Output the [X, Y] coordinate of the center of the cell containing the given text.  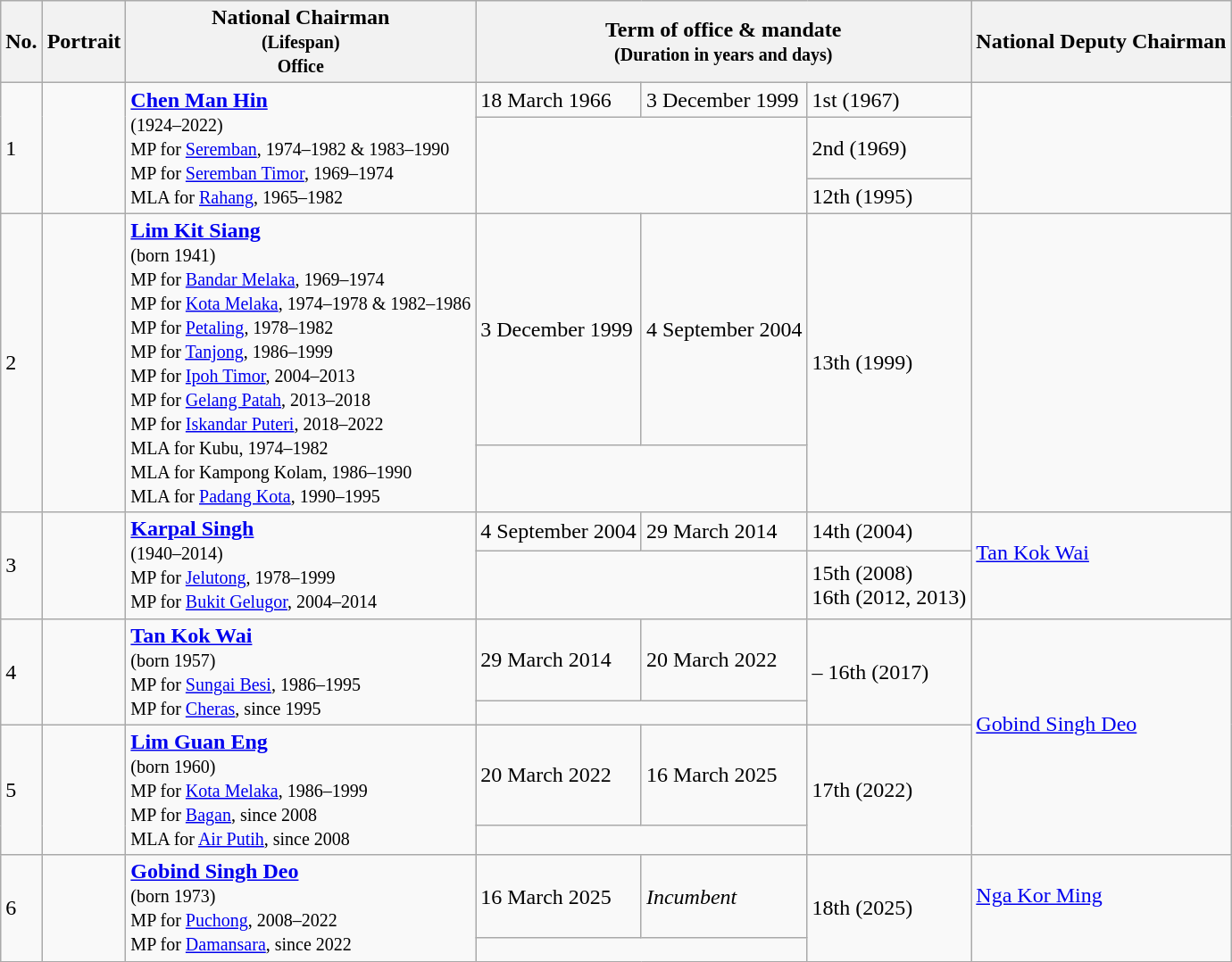
Karpal Singh (1940–2014) MP for Jelutong, 1978–1999 MP for Bukit Gelugor, 2004–2014 [301, 566]
1st (1967) [889, 100]
15th (2008)16th (2012, 2013) [889, 585]
National Chairman(Lifespan)Office [301, 42]
Gobind Singh Deo [1102, 737]
Incumbent [724, 896]
4 [21, 671]
Tan Kok Wai (born 1957) MP for Sungai Besi, 1986–1995 MP for Cheras, since 1995 [301, 671]
2 [21, 362]
Gobind Singh Deo (born 1973) MP for Puchong, 2008–2022 MP for Damansara, since 2022 [301, 908]
14th (2004) [889, 532]
13th (1999) [889, 362]
5 [21, 790]
17th (2022) [889, 790]
6 [21, 908]
Term of office & mandate(Duration in years and days) [723, 42]
3 [21, 566]
No. [21, 42]
Lim Guan Eng (born 1960) MP for Kota Melaka, 1986–1999 MP for Bagan, since 2008 MLA for Air Putih, since 2008 [301, 790]
Portrait [84, 42]
18 March 1966 [559, 100]
Tan Kok Wai [1102, 566]
18th (2025) [889, 908]
– 16th (2017) [889, 671]
12th (1995) [889, 196]
Chen Man Hin(1924–2022) MP for Seremban, 1974–1982 & 1983–1990 MP for Seremban Timor, 1969–1974 MLA for Rahang, 1965–1982 [301, 148]
Nga Kor Ming [1102, 908]
National Deputy Chairman [1102, 42]
1 [21, 148]
2nd (1969) [889, 148]
